From the cell containing the given text, extract its center point as [x, y] coordinate. 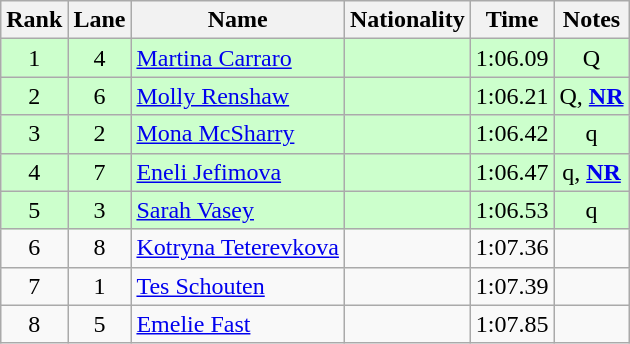
Emelie Fast [238, 324]
Eneli Jefimova [238, 172]
Sarah Vasey [238, 210]
Martina Carraro [238, 58]
1:07.85 [512, 324]
1:06.21 [512, 96]
Time [512, 20]
Mona McSharry [238, 134]
Molly Renshaw [238, 96]
1:07.36 [512, 248]
Nationality [407, 20]
q, NR [592, 172]
Q [592, 58]
1:06.53 [512, 210]
Kotryna Teterevkova [238, 248]
1:06.47 [512, 172]
Rank [34, 20]
1:07.39 [512, 286]
Name [238, 20]
Tes Schouten [238, 286]
1:06.09 [512, 58]
1:06.42 [512, 134]
Q, NR [592, 96]
Notes [592, 20]
Lane [100, 20]
